Scan for the cell matching the given text and deliver its [x, y] coordinate at center. 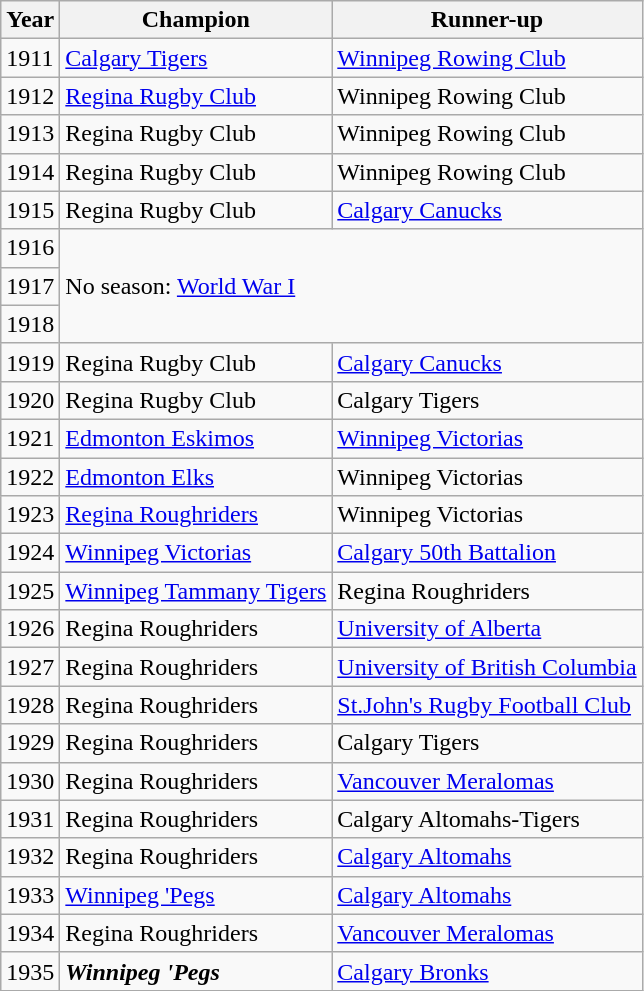
1925 [30, 591]
1928 [30, 705]
1931 [30, 819]
1920 [30, 400]
1934 [30, 933]
St.John's Rugby Football Club [487, 705]
Edmonton Elks [196, 477]
1918 [30, 324]
1929 [30, 743]
1919 [30, 362]
1916 [30, 248]
No season: World War I [351, 286]
1932 [30, 857]
1924 [30, 553]
1926 [30, 629]
1923 [30, 515]
1914 [30, 172]
1930 [30, 781]
1935 [30, 971]
Calgary Altomahs-Tigers [487, 819]
1911 [30, 58]
1912 [30, 96]
1927 [30, 667]
Winnipeg Tammany Tigers [196, 591]
Champion [196, 20]
Edmonton Eskimos [196, 438]
1915 [30, 210]
Year [30, 20]
Calgary Bronks [487, 971]
1922 [30, 477]
1933 [30, 895]
1921 [30, 438]
1917 [30, 286]
University of Alberta [487, 629]
Calgary 50th Battalion [487, 553]
Runner-up [487, 20]
University of British Columbia [487, 667]
1913 [30, 134]
